Pinpoint the cell where the given text exists, returning its [X, Y] midpoint coordinate. 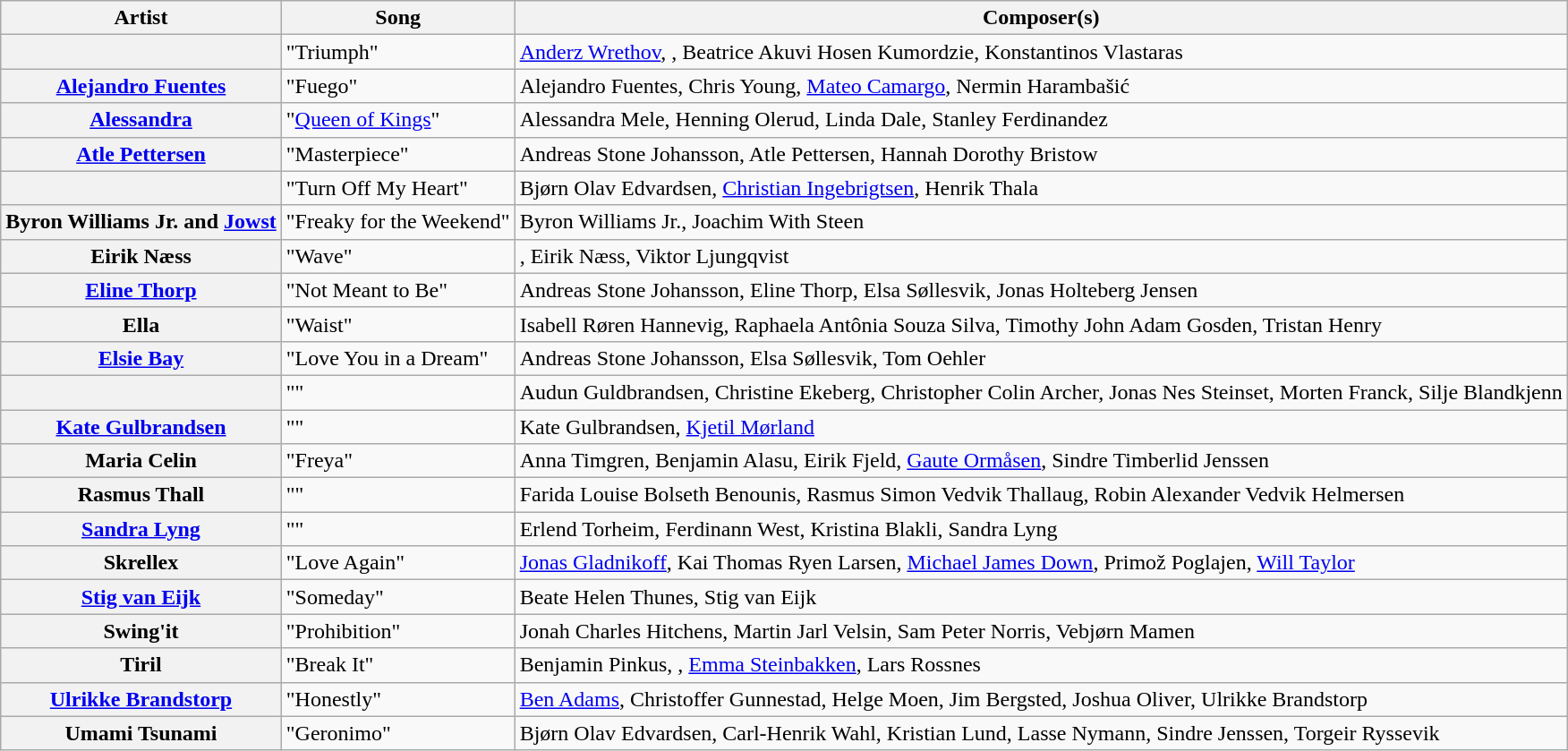
Elsie Bay [141, 358]
Andreas Stone Johansson, Elsa Søllesvik, Tom Oehler [1041, 358]
Erlend Torheim, Ferdinann West, Kristina Blakli, Sandra Lyng [1041, 529]
Bjørn Olav Edvardsen, Christian Ingebrigtsen, Henrik Thala [1041, 188]
Maria Celin [141, 461]
"Waist" [397, 324]
, Eirik Næss, Viktor Ljungqvist [1041, 256]
Audun Guldbrandsen, Christine Ekeberg, Christopher Colin Archer, Jonas Nes Steinset, Morten Franck, Silje Blandkjenn [1041, 392]
Andreas Stone Johansson, Eline Thorp, Elsa Søllesvik, Jonas Holteberg Jensen [1041, 290]
Bjørn Olav Edvardsen, Carl-Henrik Wahl, Kristian Lund, Lasse Nymann, Sindre Jenssen, Torgeir Ryssevik [1041, 733]
Jonah Charles Hitchens, Martin Jarl Velsin, Sam Peter Norris, Vebjørn Mamen [1041, 631]
Eirik Næss [141, 256]
"Wave" [397, 256]
"Break It" [397, 665]
"Prohibition" [397, 631]
"Freya" [397, 461]
Eline Thorp [141, 290]
Farida Louise Bolseth Benounis, Rasmus Simon Vedvik Thallaug, Robin Alexander Vedvik Helmersen [1041, 495]
Benjamin Pinkus, , Emma Steinbakken, Lars Rossnes [1041, 665]
Jonas Gladnikoff, Kai Thomas Ryen Larsen, Michael James Down, Primož Poglajen, Will Taylor [1041, 563]
Anna Timgren, Benjamin Alasu, Eirik Fjeld, Gaute Ormåsen, Sindre Timberlid Jenssen [1041, 461]
"Honestly" [397, 699]
Song [397, 18]
Anderz Wrethov, , Beatrice Akuvi Hosen Kumordzie, Konstantinos Vlastaras [1041, 52]
Alejandro Fuentes [141, 86]
Sandra Lyng [141, 529]
Isabell Røren Hannevig, Raphaela Antônia Souza Silva, Timothy John Adam Gosden, Tristan Henry [1041, 324]
"Turn Off My Heart" [397, 188]
"Triumph" [397, 52]
Alessandra Mele, Henning Olerud, Linda Dale, Stanley Ferdinandez [1041, 120]
Tiril [141, 665]
Artist [141, 18]
"Someday" [397, 597]
Kate Gulbrandsen [141, 427]
"Freaky for the Weekend" [397, 222]
Stig van Eijk [141, 597]
Byron Williams Jr., Joachim With Steen [1041, 222]
Kate Gulbrandsen, Kjetil Mørland [1041, 427]
Umami Tsunami [141, 733]
"Masterpiece" [397, 154]
"Queen of Kings" [397, 120]
Atle Pettersen [141, 154]
Swing'it [141, 631]
Skrellex [141, 563]
"Love You in a Dream" [397, 358]
Ella [141, 324]
Rasmus Thall [141, 495]
Andreas Stone Johansson, Atle Pettersen, Hannah Dorothy Bristow [1041, 154]
Alejandro Fuentes, Chris Young, Mateo Camargo, Nermin Harambašić [1041, 86]
Byron Williams Jr. and Jowst [141, 222]
"Not Meant to Be" [397, 290]
Composer(s) [1041, 18]
Ulrikke Brandstorp [141, 699]
"Fuego" [397, 86]
Beate Helen Thunes, Stig van Eijk [1041, 597]
"Geronimo" [397, 733]
Alessandra [141, 120]
Ben Adams, Christoffer Gunnestad, Helge Moen, Jim Bergsted, Joshua Oliver, Ulrikke Brandstorp [1041, 699]
"Love Again" [397, 563]
